Return the (X, Y) coordinate for the center point of the cell that contains the specified text.  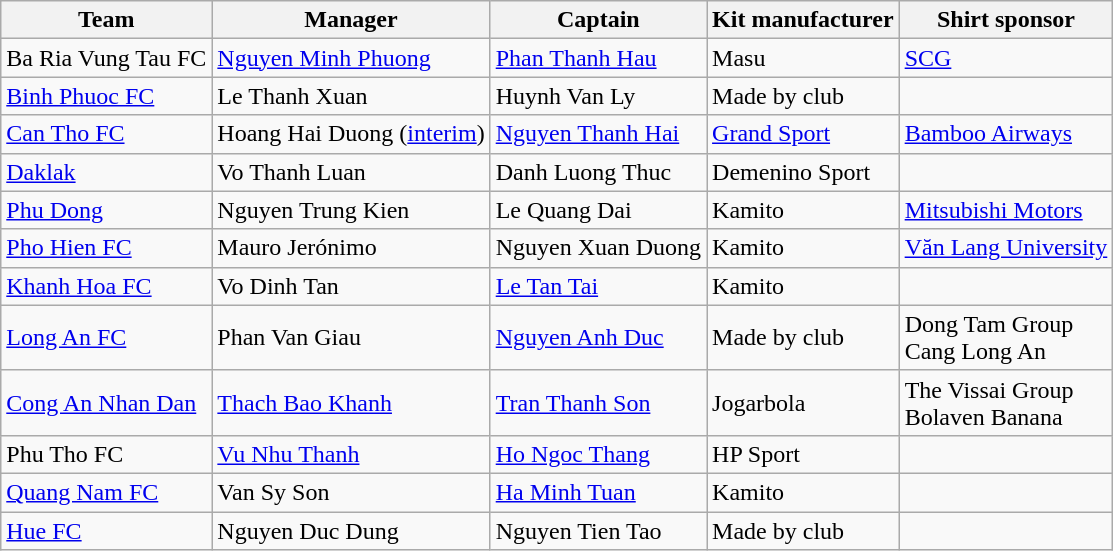
Mauro Jerónimo (351, 248)
Huynh Van Ly (598, 96)
Jogarbola (804, 402)
Le Thanh Xuan (351, 96)
Hue FC (106, 531)
Nguyen Tien Tao (598, 531)
Nguyen Xuan Duong (598, 248)
Team (106, 20)
Cong An Nhan Dan (106, 402)
Daklak (106, 172)
Quang Nam FC (106, 492)
Nguyen Duc Dung (351, 531)
Long An FC (106, 338)
Van Sy Son (351, 492)
Phu Dong (106, 210)
The Vissai Group Bolaven Banana (1006, 402)
Nguyen Anh Duc (598, 338)
Thach Bao Khanh (351, 402)
Ho Ngoc Thang (598, 454)
Manager (351, 20)
Danh Luong Thuc (598, 172)
Phu Tho FC (106, 454)
Tran Thanh Son (598, 402)
Grand Sport (804, 134)
Dong Tam Group Cang Long An (1006, 338)
Demenino Sport (804, 172)
Khanh Hoa FC (106, 286)
Vo Thanh Luan (351, 172)
Masu (804, 58)
Shirt sponsor (1006, 20)
Vo Dinh Tan (351, 286)
Phan Thanh Hau (598, 58)
Phan Van Giau (351, 338)
Văn Lang University (1006, 248)
Nguyen Minh Phuong (351, 58)
Can Tho FC (106, 134)
Ha Minh Tuan (598, 492)
SCG (1006, 58)
Bamboo Airways (1006, 134)
Mitsubishi Motors (1006, 210)
Nguyen Thanh Hai (598, 134)
Ba Ria Vung Tau FC (106, 58)
Pho Hien FC (106, 248)
HP Sport (804, 454)
Nguyen Trung Kien (351, 210)
Kit manufacturer (804, 20)
Captain (598, 20)
Vu Nhu Thanh (351, 454)
Le Tan Tai (598, 286)
Le Quang Dai (598, 210)
Binh Phuoc FC (106, 96)
Hoang Hai Duong (interim) (351, 134)
